Provide the [X, Y] coordinate of the cell's center where the given text is located.  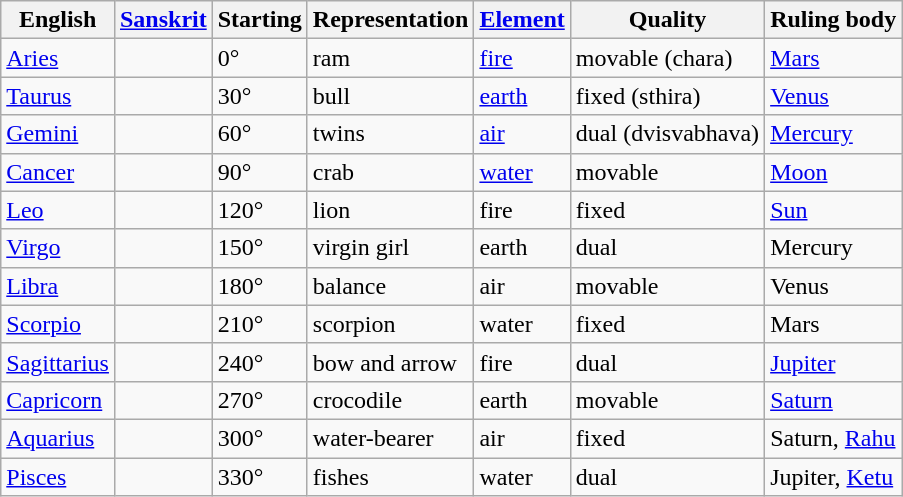
movable (chara) [667, 58]
bow and arrow [390, 362]
Sun [834, 210]
dual (dvisvabhava) [667, 134]
Taurus [58, 96]
240° [260, 362]
Moon [834, 172]
Sanskrit [163, 20]
120° [260, 210]
0° [260, 58]
300° [260, 438]
210° [260, 324]
Aries [58, 58]
English [58, 20]
Ruling body [834, 20]
Jupiter [834, 362]
fixed (sthira) [667, 96]
Libra [58, 286]
crocodile [390, 400]
30° [260, 96]
Quality [667, 20]
150° [260, 248]
Saturn, Rahu [834, 438]
Scorpio [58, 324]
fishes [390, 477]
Gemini [58, 134]
Leo [58, 210]
Aquarius [58, 438]
270° [260, 400]
virgin girl [390, 248]
Starting [260, 20]
180° [260, 286]
Element [522, 20]
water-bearer [390, 438]
scorpion [390, 324]
Jupiter, Ketu [834, 477]
90° [260, 172]
Representation [390, 20]
Saturn [834, 400]
bull [390, 96]
balance [390, 286]
330° [260, 477]
lion [390, 210]
ram [390, 58]
Capricorn [58, 400]
Virgo [58, 248]
Cancer [58, 172]
twins [390, 134]
Sagittarius [58, 362]
Pisces [58, 477]
60° [260, 134]
crab [390, 172]
